From the cell containing the given text, extract its center point as [X, Y] coordinate. 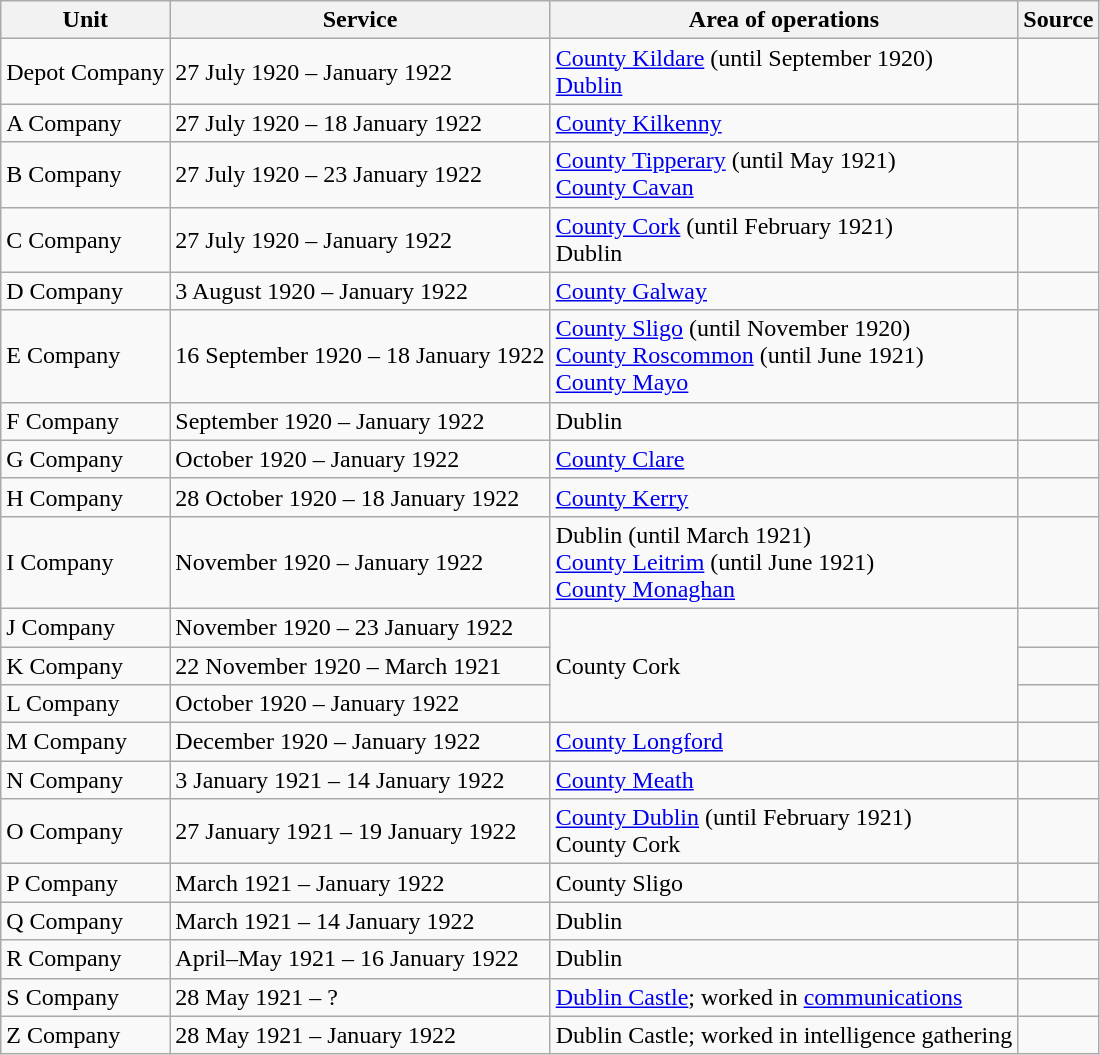
L Company [86, 704]
April–May 1921 – 16 January 1922 [360, 959]
D Company [86, 291]
C Company [86, 240]
G Company [86, 459]
November 1920 – 23 January 1922 [360, 627]
December 1920 – January 1922 [360, 742]
27 January 1921 – 19 January 1922 [360, 832]
County Cork (until February 1921)Dublin [784, 240]
O Company [86, 832]
28 October 1920 – 18 January 1922 [360, 497]
Source [1058, 20]
A Company [86, 123]
County Kildare (until September 1920)Dublin [784, 72]
Dublin Castle; worked in intelligence gathering [784, 1035]
County Kilkenny [784, 123]
3 January 1921 – 14 January 1922 [360, 780]
H Company [86, 497]
Z Company [86, 1035]
County Tipperary (until May 1921)County Cavan [784, 174]
County Sligo [784, 883]
28 May 1921 – January 1922 [360, 1035]
27 July 1920 – 23 January 1922 [360, 174]
M Company [86, 742]
November 1920 – January 1922 [360, 562]
Area of operations [784, 20]
16 September 1920 – 18 January 1922 [360, 356]
3 August 1920 – January 1922 [360, 291]
E Company [86, 356]
County Meath [784, 780]
Q Company [86, 921]
Unit [86, 20]
County Longford [784, 742]
F Company [86, 421]
I Company [86, 562]
County Cork [784, 665]
Dublin (until March 1921)County Leitrim (until June 1921)County Monaghan [784, 562]
J Company [86, 627]
R Company [86, 959]
County Kerry [784, 497]
28 May 1921 – ? [360, 997]
22 November 1920 – March 1921 [360, 665]
K Company [86, 665]
27 July 1920 – 18 January 1922 [360, 123]
Depot Company [86, 72]
September 1920 – January 1922 [360, 421]
County Dublin (until February 1921)County Cork [784, 832]
County Galway [784, 291]
March 1921 – January 1922 [360, 883]
County Sligo (until November 1920)County Roscommon (until June 1921)County Mayo [784, 356]
B Company [86, 174]
P Company [86, 883]
Service [360, 20]
March 1921 – 14 January 1922 [360, 921]
S Company [86, 997]
N Company [86, 780]
Dublin Castle; worked in communications [784, 997]
County Clare [784, 459]
